Return (x, y) of the center of cell containing provided text 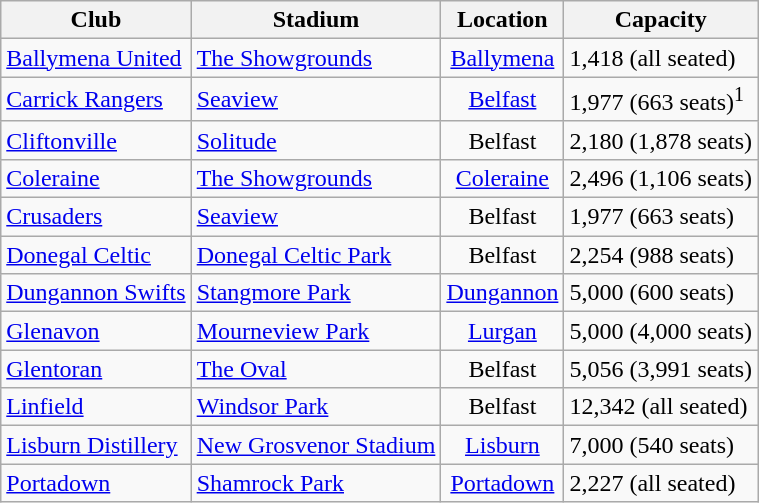
Ballymena United (96, 58)
Windsor Park (316, 407)
1,977 (663 seats) (661, 217)
Solitude (316, 140)
Lisburn (502, 445)
2,180 (1,878 seats) (661, 140)
Donegal Celtic (96, 255)
Stadium (316, 20)
The Oval (316, 369)
Shamrock Park (316, 483)
Lurgan (502, 331)
Crusaders (96, 217)
Linfield (96, 407)
1,977 (663 seats)1 (661, 100)
Cliftonville (96, 140)
Dungannon (502, 293)
Stangmore Park (316, 293)
Ballymena (502, 58)
Donegal Celtic Park (316, 255)
2,227 (all seated) (661, 483)
New Grosvenor Stadium (316, 445)
5,056 (3,991 seats) (661, 369)
1,418 (all seated) (661, 58)
12,342 (all seated) (661, 407)
Capacity (661, 20)
Glentoran (96, 369)
Mourneview Park (316, 331)
5,000 (600 seats) (661, 293)
5,000 (4,000 seats) (661, 331)
Club (96, 20)
2,496 (1,106 seats) (661, 178)
Glenavon (96, 331)
7,000 (540 seats) (661, 445)
Lisburn Distillery (96, 445)
Carrick Rangers (96, 100)
2,254 (988 seats) (661, 255)
Location (502, 20)
Dungannon Swifts (96, 293)
